Locate the cell with the specified text and output its (x, y) center coordinate. 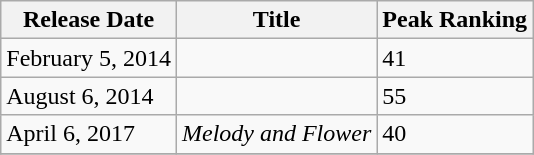
Peak Ranking (455, 20)
February 5, 2014 (89, 58)
Release Date (89, 20)
55 (455, 96)
Melody and Flower (276, 134)
Title (276, 20)
April 6, 2017 (89, 134)
41 (455, 58)
40 (455, 134)
August 6, 2014 (89, 96)
